Return the (x, y) coordinate for the center point of the cell that contains the specified text.  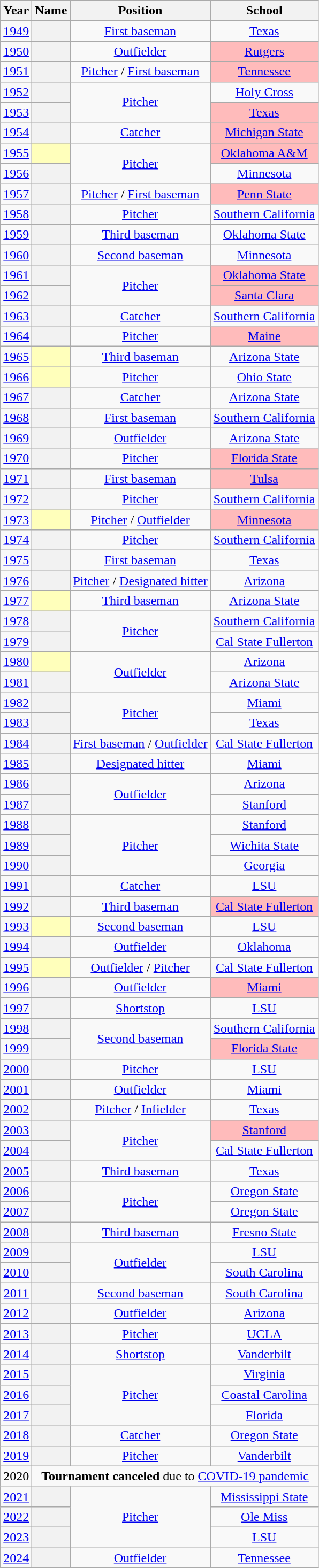
2023 (16, 1537)
First baseman / Outfielder (140, 743)
2016 (16, 1395)
1955 (16, 153)
Rutgers (264, 51)
1961 (16, 275)
1989 (16, 845)
2024 (16, 1558)
1952 (16, 92)
Ole Miss (264, 1517)
1981 (16, 682)
2011 (16, 1293)
1982 (16, 703)
2018 (16, 1435)
1997 (16, 1008)
Position (140, 11)
1987 (16, 804)
2008 (16, 1232)
UCLA (264, 1334)
Mississippi State (264, 1496)
1977 (16, 601)
1965 (16, 357)
1968 (16, 418)
Name (51, 11)
1983 (16, 723)
Coastal Carolina (264, 1395)
1964 (16, 336)
1975 (16, 560)
1969 (16, 438)
Virginia (264, 1374)
1953 (16, 112)
Holy Cross (264, 92)
2019 (16, 1456)
1991 (16, 886)
1962 (16, 296)
1976 (16, 580)
1974 (16, 540)
Pitcher / Designated hitter (140, 580)
2021 (16, 1496)
2020 (16, 1476)
2007 (16, 1211)
1956 (16, 173)
1971 (16, 479)
Outfielder / Pitcher (140, 967)
1993 (16, 927)
2014 (16, 1354)
1979 (16, 642)
1963 (16, 316)
Oklahoma (264, 947)
Wichita State (264, 845)
2006 (16, 1191)
Oklahoma A&M (264, 153)
1949 (16, 31)
Tournament canceled due to COVID-19 pandemic (175, 1476)
1998 (16, 1028)
2009 (16, 1252)
1978 (16, 621)
1996 (16, 988)
Pitcher / Infielder (140, 1110)
2003 (16, 1130)
1999 (16, 1049)
2012 (16, 1313)
Year (16, 11)
Michigan State (264, 133)
Designated hitter (140, 764)
1951 (16, 72)
1990 (16, 865)
School (264, 11)
1957 (16, 194)
2005 (16, 1171)
Ohio State (264, 377)
2017 (16, 1415)
1958 (16, 214)
Georgia (264, 865)
1960 (16, 255)
Pitcher / Outfielder (140, 519)
2010 (16, 1273)
1972 (16, 499)
1984 (16, 743)
1967 (16, 397)
1950 (16, 51)
Maine (264, 336)
1985 (16, 764)
Penn State (264, 194)
1994 (16, 947)
2000 (16, 1069)
2013 (16, 1334)
2002 (16, 1110)
1966 (16, 377)
Santa Clara (264, 296)
1959 (16, 234)
1954 (16, 133)
Florida (264, 1415)
1980 (16, 662)
1986 (16, 784)
1970 (16, 458)
1995 (16, 967)
2022 (16, 1517)
1992 (16, 906)
1988 (16, 825)
2015 (16, 1374)
2004 (16, 1150)
1973 (16, 519)
Tulsa (264, 479)
2001 (16, 1089)
Fresno State (264, 1232)
